Search for the cell housing the specified text and yield its [X, Y] center coordinate. 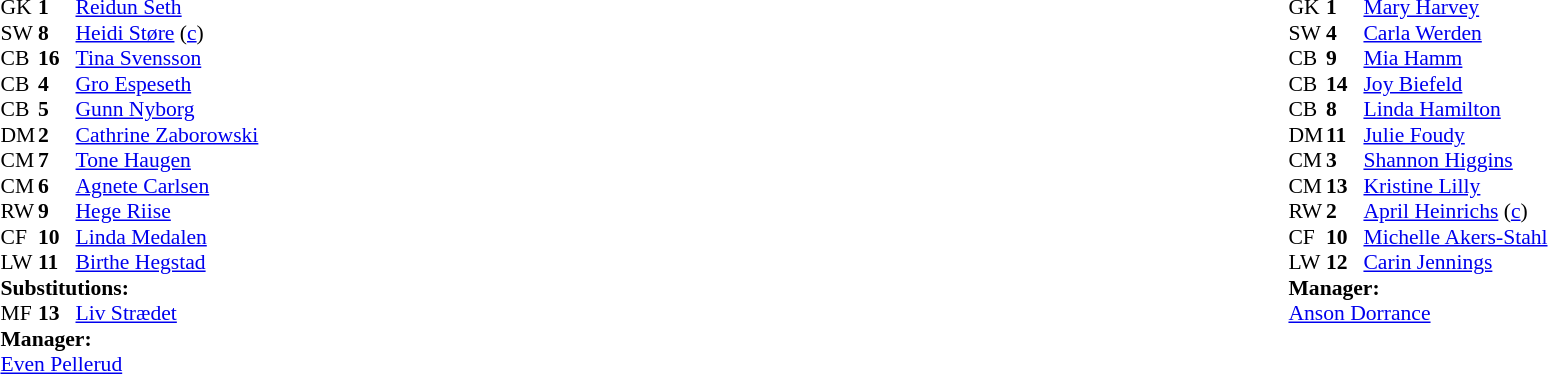
7 [57, 161]
16 [57, 59]
14 [1345, 84]
Linda Medalen [168, 237]
Substitutions: [129, 288]
3 [1345, 161]
6 [57, 186]
5 [57, 109]
Agnete Carlsen [168, 186]
Hege Riise [168, 211]
Birthe Hegstad [168, 263]
Cathrine Zaborowski [168, 135]
Shannon Higgins [1455, 161]
Kristine Lilly [1455, 186]
Liv Strædet [168, 313]
Gro Espeseth [168, 84]
Gunn Nyborg [168, 109]
Heidi Støre (c) [168, 33]
Michelle Akers-Stahl [1455, 237]
Mia Hamm [1455, 59]
12 [1345, 263]
Carla Werden [1455, 33]
Joy Biefeld [1455, 84]
Linda Hamilton [1455, 109]
Carin Jennings [1455, 263]
MF [19, 313]
Tina Svensson [168, 59]
Anson Dorrance [1418, 313]
Julie Foudy [1455, 135]
Tone Haugen [168, 161]
April Heinrichs (c) [1455, 211]
